Pinpoint the cell where the given text exists, returning its [x, y] midpoint coordinate. 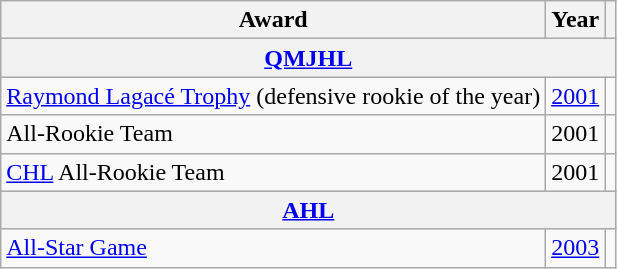
Year [576, 20]
Award [274, 20]
AHL [308, 210]
QMJHL [308, 58]
All-Star Game [274, 248]
2003 [576, 248]
CHL All-Rookie Team [274, 172]
All-Rookie Team [274, 134]
Raymond Lagacé Trophy (defensive rookie of the year) [274, 96]
